Capture the cell that displays the provided text and extract its (X, Y) central coordinate. 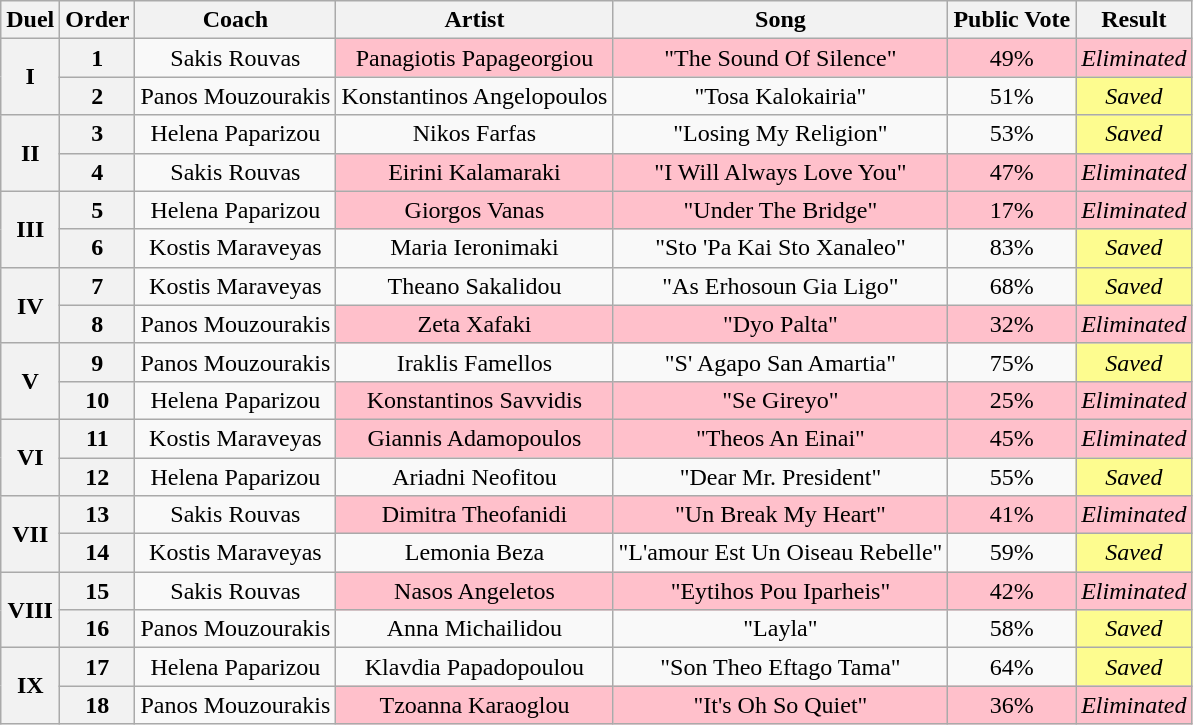
Zeta Xafaki (474, 324)
36% (1012, 705)
Giannis Adamopoulos (474, 438)
17% (1012, 210)
59% (1012, 553)
III (30, 229)
41% (1012, 515)
"Sto 'Pa Kai Sto Xanaleo" (780, 248)
75% (1012, 362)
64% (1012, 667)
IX (30, 686)
"As Erhosoun Gia Ligo" (780, 286)
VII (30, 534)
Klavdia Papadopoulou (474, 667)
5 (98, 210)
11 (98, 438)
13 (98, 515)
Dimitra Theofanidi (474, 515)
"Un Break My Heart" (780, 515)
Konstantinos Savvidis (474, 400)
18 (98, 705)
Nikos Farfas (474, 134)
15 (98, 591)
Artist (474, 20)
58% (1012, 629)
68% (1012, 286)
14 (98, 553)
42% (1012, 591)
10 (98, 400)
55% (1012, 477)
47% (1012, 172)
3 (98, 134)
Lemonia Beza (474, 553)
IV (30, 305)
Song (780, 20)
Konstantinos Angelopoulos (474, 96)
"Layla" (780, 629)
17 (98, 667)
32% (1012, 324)
"The Sound Of Silence" (780, 58)
6 (98, 248)
4 (98, 172)
"It's Oh So Quiet" (780, 705)
"Dear Mr. President" (780, 477)
Coach (236, 20)
Panagiotis Papageorgiou (474, 58)
25% (1012, 400)
16 (98, 629)
Ariadni Neofitou (474, 477)
Iraklis Famellos (474, 362)
"Se Gireyo" (780, 400)
53% (1012, 134)
Theano Sakalidou (474, 286)
2 (98, 96)
Anna Michailidou (474, 629)
"L'amour Est Un Oiseau Rebelle" (780, 553)
"Under The Bridge" (780, 210)
"S' Agapo San Amartia" (780, 362)
12 (98, 477)
"Dyo Palta" (780, 324)
VI (30, 457)
"I Will Always Love You" (780, 172)
"Eytihos Pou Iparheis" (780, 591)
Duel (30, 20)
"Theos An Einai" (780, 438)
83% (1012, 248)
8 (98, 324)
Order (98, 20)
45% (1012, 438)
Giorgos Vanas (474, 210)
49% (1012, 58)
7 (98, 286)
Public Vote (1012, 20)
Tzoanna Karaoglou (474, 705)
51% (1012, 96)
V (30, 381)
Maria Ieronimaki (474, 248)
VIII (30, 610)
9 (98, 362)
Result (1134, 20)
Eirini Kalamaraki (474, 172)
Nasos Angeletos (474, 591)
"Son Theo Eftago Tama" (780, 667)
I (30, 77)
"Losing My Religion" (780, 134)
"Tosa Kalokairia" (780, 96)
1 (98, 58)
II (30, 153)
